Pinpoint the cell where the given text exists, returning its [X, Y] midpoint coordinate. 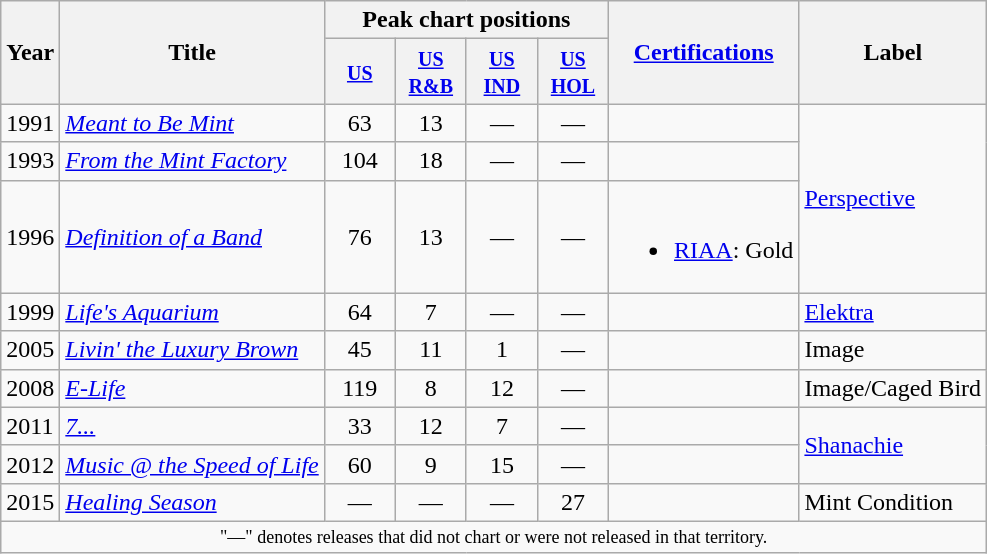
2008 [30, 388]
11 [430, 350]
From the Mint Factory [192, 161]
US R&B [430, 72]
7... [192, 426]
Meant to Be Mint [192, 123]
2011 [30, 426]
Shanachie [893, 445]
US [360, 72]
Definition of a Band [192, 236]
Certifications [703, 52]
9 [430, 464]
15 [502, 464]
US IND [502, 72]
Image [893, 350]
33 [360, 426]
1991 [30, 123]
Label [893, 52]
27 [572, 502]
1993 [30, 161]
1 [502, 350]
Peak chart positions [466, 20]
E-Life [192, 388]
1996 [30, 236]
76 [360, 236]
8 [430, 388]
Mint Condition [893, 502]
2005 [30, 350]
Title [192, 52]
Healing Season [192, 502]
Image/Caged Bird [893, 388]
18 [430, 161]
2012 [30, 464]
60 [360, 464]
Perspective [893, 198]
Music @ the Speed of Life [192, 464]
Year [30, 52]
RIAA: Gold [703, 236]
45 [360, 350]
64 [360, 312]
Life's Aquarium [192, 312]
"—" denotes releases that did not chart or were not released in that territory. [494, 536]
2015 [30, 502]
Elektra [893, 312]
63 [360, 123]
119 [360, 388]
1999 [30, 312]
104 [360, 161]
US HOL [572, 72]
Livin' the Luxury Brown [192, 350]
